Extract the (X, Y) coordinate from the center of the cell holding the provided text.  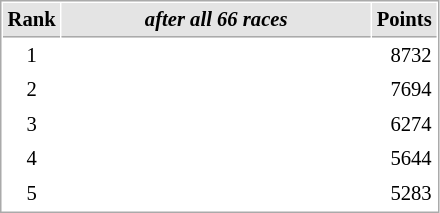
Points (404, 20)
5 (32, 194)
2 (32, 90)
7694 (404, 90)
Rank (32, 20)
8732 (404, 56)
5283 (404, 194)
5644 (404, 158)
1 (32, 56)
4 (32, 158)
3 (32, 124)
6274 (404, 124)
after all 66 races (216, 20)
